Return [x, y] of the center of cell containing provided text 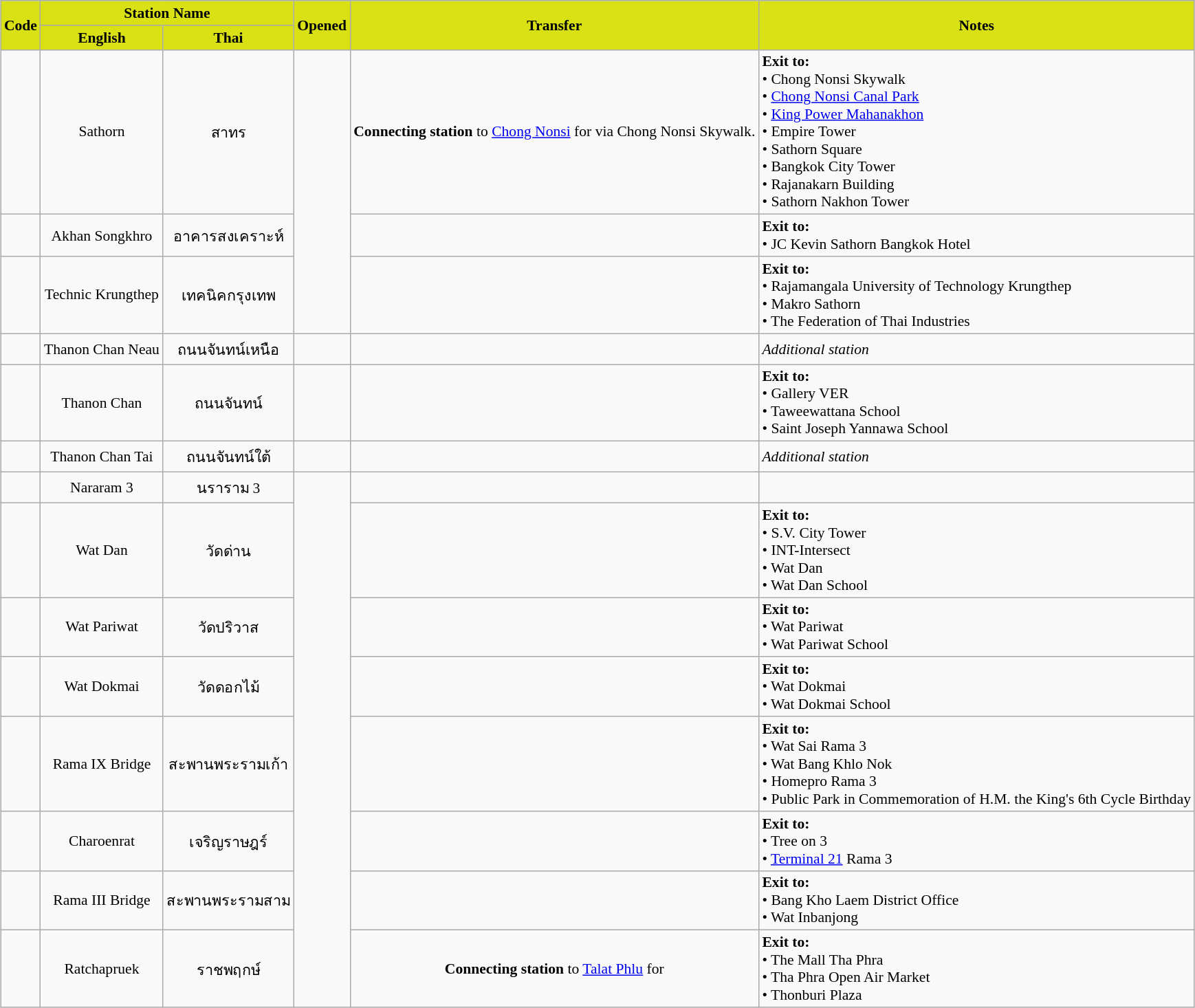
Opened [322, 25]
Sathorn [102, 132]
Thanon Chan Tai [102, 457]
Wat Dan [102, 550]
Charoenrat [102, 840]
สาทร [228, 132]
Exit to:• Gallery VER• Taweewattana School• Saint Joseph Yannawa School [976, 403]
Thanon Chan [102, 403]
ถนนจันทน์ [228, 403]
Exit to:• Wat Dokmai• Wat Dokmai School [976, 686]
Rama IX Bridge [102, 764]
วัดปริวาส [228, 627]
Exit to:• Wat Pariwat• Wat Pariwat School [976, 627]
เทคนิคกรุงเทพ [228, 295]
Exit to:• S.V. City Tower• INT-Intersect• Wat Dan• Wat Dan School [976, 550]
สะพานพระรามสาม [228, 901]
ราชพฤกษ์ [228, 969]
Wat Pariwat [102, 627]
Ratchapruek [102, 969]
อาคารสงเคราะห์ [228, 235]
Akhan Songkhro [102, 235]
Exit to:• The Mall Tha Phra• Tha Phra Open Air Market• Thonburi Plaza [976, 969]
Code [21, 25]
Technic Krungthep [102, 295]
นราราม 3 [228, 487]
วัดด่าน [228, 550]
Exit to:• Bang Kho Laem District Office• Wat Inbanjong [976, 901]
Thanon Chan Neau [102, 349]
Notes [976, 25]
Exit to:• JC Kevin Sathorn Bangkok Hotel [976, 235]
สะพานพระรามเก้า [228, 764]
Thai [228, 37]
Rama III Bridge [102, 901]
ถนนจันทน์ใต้ [228, 457]
Station Name [167, 13]
Wat Dokmai [102, 686]
Exit to:• Wat Sai Rama 3• Wat Bang Khlo Nok• Homepro Rama 3• Public Park in Commemoration of H.M. the King's 6th Cycle Birthday [976, 764]
เจริญราษฎร์ [228, 840]
Connecting station to Chong Nonsi for via Chong Nonsi Skywalk. [554, 132]
English [102, 37]
Connecting station to Talat Phlu for [554, 969]
Transfer [554, 25]
Exit to:• Rajamangala University of Technology Krungthep• Makro Sathorn• The Federation of Thai Industries [976, 295]
วัดดอกไม้ [228, 686]
ถนนจันทน์เหนือ [228, 349]
Nararam 3 [102, 487]
Exit to:• Tree on 3• Terminal 21 Rama 3 [976, 840]
